Capture the cell that displays the provided text and extract its [x, y] central coordinate. 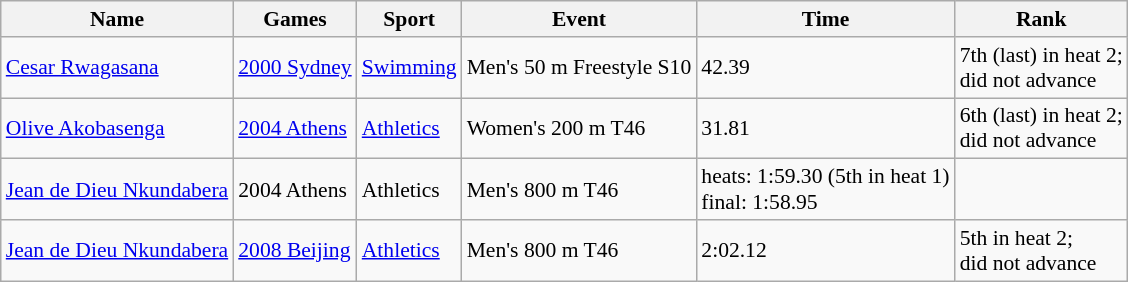
2008 Beijing [294, 250]
Cesar Rwagasana [117, 68]
6th (last) in heat 2; did not advance [1042, 128]
Name [117, 19]
Games [294, 19]
Time [825, 19]
Rank [1042, 19]
Men's 50 m Freestyle S10 [580, 68]
Women's 200 m T46 [580, 128]
Event [580, 19]
Sport [410, 19]
2:02.12 [825, 250]
5th in heat 2; did not advance [1042, 250]
7th (last) in heat 2; did not advance [1042, 68]
Olive Akobasenga [117, 128]
42.39 [825, 68]
2000 Sydney [294, 68]
heats: 1:59.30 (5th in heat 1)final: 1:58.95 [825, 190]
Swimming [410, 68]
31.81 [825, 128]
